Determine the (x, y) coordinate at the center of the cell enclosing the given text.  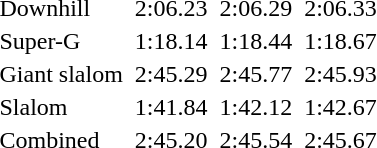
1:18.44 (256, 41)
1:18.14 (171, 41)
2:45.29 (171, 74)
1:41.84 (171, 107)
2:45.77 (256, 74)
1:42.12 (256, 107)
